Return the (X, Y) coordinate for the center point of the cell that contains the specified text.  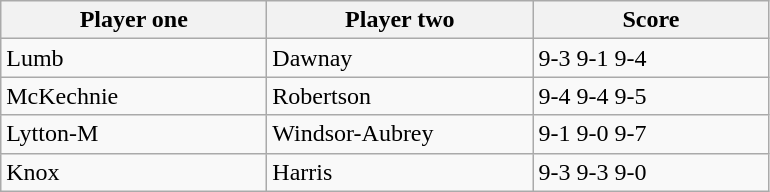
9-4 9-4 9-5 (651, 96)
Knox (134, 172)
Windsor-Aubrey (400, 134)
Harris (400, 172)
Player one (134, 20)
Player two (400, 20)
9-3 9-3 9-0 (651, 172)
9-3 9-1 9-4 (651, 58)
9-1 9-0 9-7 (651, 134)
McKechnie (134, 96)
Score (651, 20)
Lumb (134, 58)
Robertson (400, 96)
Dawnay (400, 58)
Lytton-M (134, 134)
